Identify which cell holds the provided text, then report its [x, y] central coordinate. 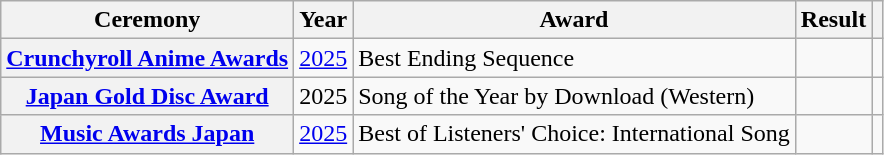
Year [324, 20]
Best of Listeners' Choice: International Song [574, 134]
Japan Gold Disc Award [148, 96]
Crunchyroll Anime Awards [148, 58]
Award [574, 20]
Music Awards Japan [148, 134]
Song of the Year by Download (Western) [574, 96]
Ceremony [148, 20]
Result [833, 20]
Best Ending Sequence [574, 58]
